From the cell containing the given text, extract its center point as (X, Y) coordinate. 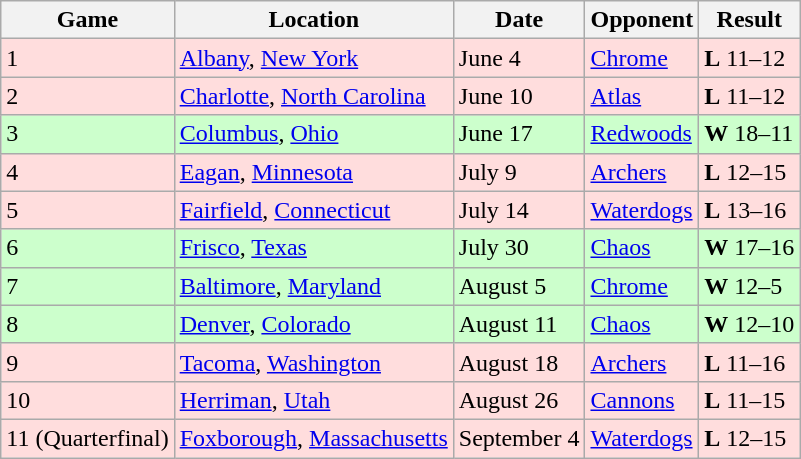
Location (314, 20)
Opponent (642, 20)
Eagan, Minnesota (314, 172)
Cannons (642, 400)
June 10 (519, 96)
11 (Quarterfinal) (88, 438)
W 17–16 (750, 248)
L 11–15 (750, 400)
Atlas (642, 96)
8 (88, 324)
Date (519, 20)
August 11 (519, 324)
L 13–16 (750, 210)
July 14 (519, 210)
August 5 (519, 286)
W 12–10 (750, 324)
Game (88, 20)
September 4 (519, 438)
Result (750, 20)
July 9 (519, 172)
7 (88, 286)
August 18 (519, 362)
10 (88, 400)
Herriman, Utah (314, 400)
June 17 (519, 134)
1 (88, 58)
9 (88, 362)
L 11–16 (750, 362)
6 (88, 248)
July 30 (519, 248)
Denver, Colorado (314, 324)
W 12–5 (750, 286)
3 (88, 134)
June 4 (519, 58)
Foxborough, Massachusetts (314, 438)
Frisco, Texas (314, 248)
Tacoma, Washington (314, 362)
August 26 (519, 400)
4 (88, 172)
Albany, New York (314, 58)
Fairfield, Connecticut (314, 210)
2 (88, 96)
Columbus, Ohio (314, 134)
W 18–11 (750, 134)
5 (88, 210)
Redwoods (642, 134)
Charlotte, North Carolina (314, 96)
Baltimore, Maryland (314, 286)
